Detect which cell encompasses the target text, then output its [X, Y] center coordinate. 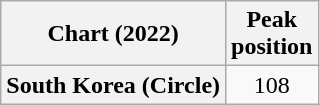
108 [272, 85]
South Korea (Circle) [114, 85]
Chart (2022) [114, 34]
Peakposition [272, 34]
